Capture the cell that displays the provided text and extract its [x, y] central coordinate. 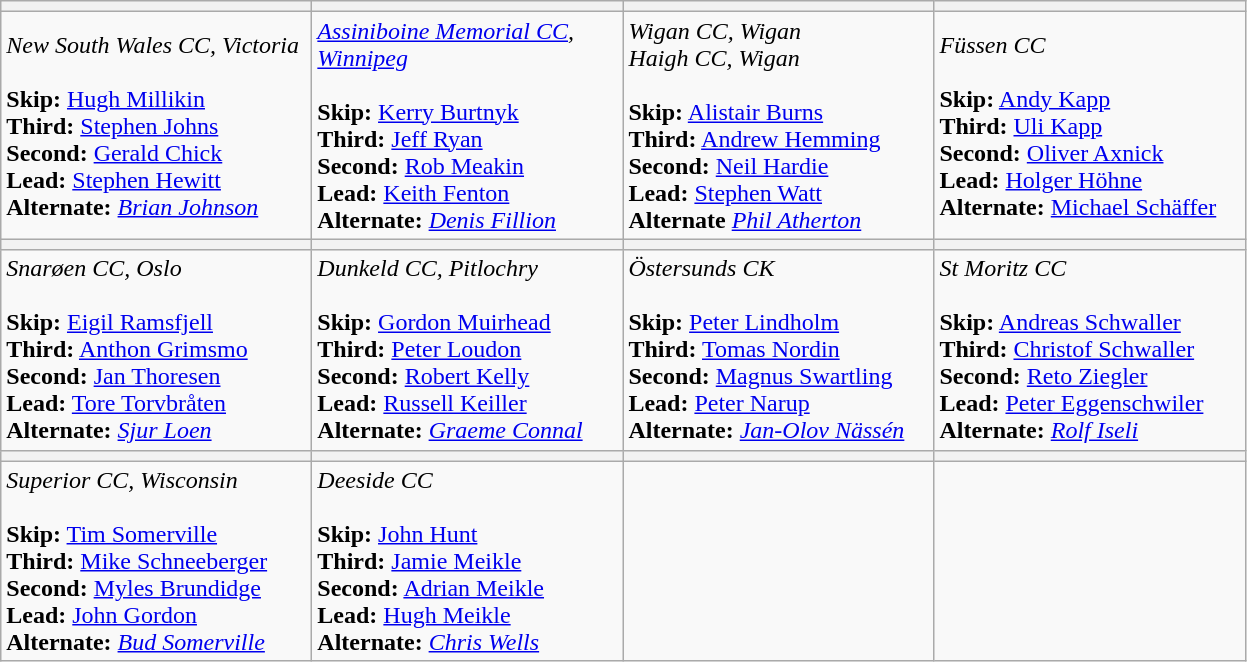
Dunkeld CC, Pitlochry Skip: Gordon Muirhead Third: Peter Loudon Second: Robert Kelly Lead: Russell Keiller Alternate: Graeme Connal [468, 350]
Assiniboine Memorial CC, WinnipegSkip: Kerry Burtnyk Third: Jeff Ryan Second: Rob Meakin Lead: Keith Fenton Alternate: Denis Fillion [468, 126]
New South Wales CC, Victoria Skip: Hugh Millikin Third: Stephen Johns Second: Gerald Chick Lead: Stephen Hewitt Alternate: Brian Johnson [156, 126]
St Moritz CC Skip: Andreas Schwaller Third: Christof Schwaller Second: Reto Ziegler Lead: Peter Eggenschwiler Alternate: Rolf Iseli [1090, 350]
Wigan CC, WiganHaigh CC, Wigan Skip: Alistair Burns Third: Andrew Hemming Second: Neil Hardie Lead: Stephen Watt Alternate Phil Atherton [778, 126]
Füssen CC Skip: Andy Kapp Third: Uli Kapp Second: Oliver Axnick Lead: Holger Höhne Alternate: Michael Schäffer [1090, 126]
Deeside CC Skip: John Hunt Third: Jamie Meikle Second: Adrian Meikle Lead: Hugh Meikle Alternate: Chris Wells [468, 561]
Snarøen CC, Oslo Skip: Eigil Ramsfjell Third: Anthon Grimsmo Second: Jan Thoresen Lead: Tore Torvbråten Alternate: Sjur Loen [156, 350]
Östersunds CK Skip: Peter Lindholm Third: Tomas Nordin Second: Magnus Swartling Lead: Peter Narup Alternate: Jan-Olov Nässén [778, 350]
Superior CC, Wisconsin Skip: Tim Somerville Third: Mike Schneeberger Second: Myles Brundidge Lead: John Gordon Alternate: Bud Somerville [156, 561]
